Determine the (x, y) coordinate at the center of the cell enclosing the given text.  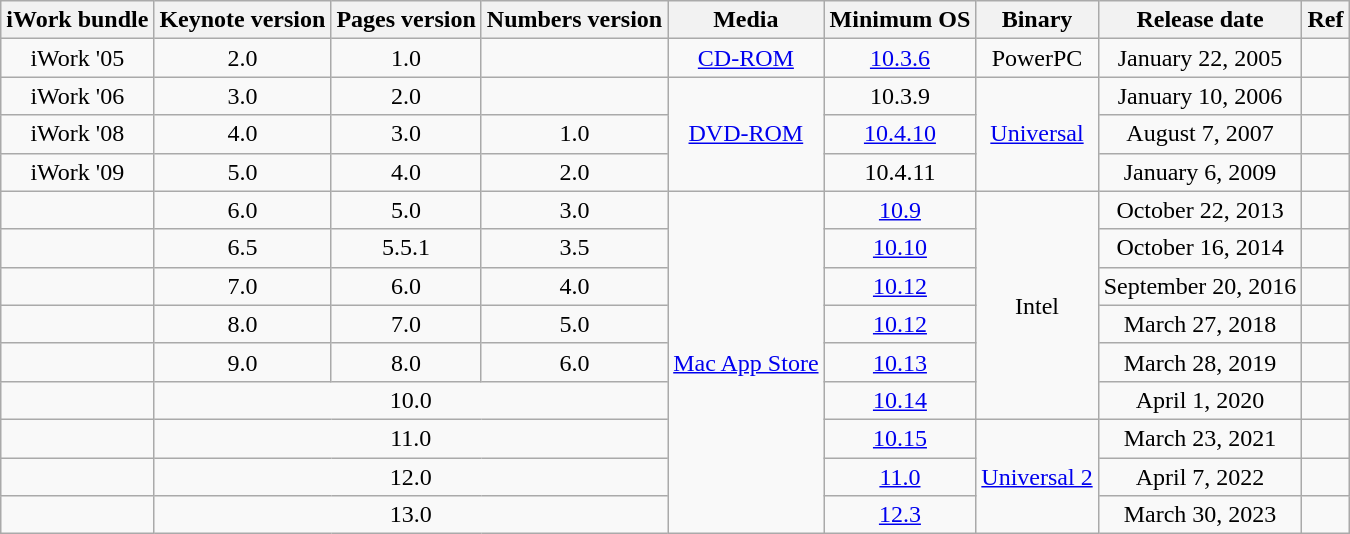
Ref (1326, 20)
March 23, 2021 (1200, 438)
12.3 (900, 515)
April 7, 2022 (1200, 477)
January 10, 2006 (1200, 96)
Universal 2 (1037, 476)
6.5 (242, 248)
Media (746, 20)
10.4.11 (900, 172)
9.0 (242, 362)
10.3.6 (900, 58)
10.4.10 (900, 134)
Binary (1037, 20)
Numbers version (574, 20)
April 1, 2020 (1200, 400)
Release date (1200, 20)
Pages version (406, 20)
3.5 (574, 248)
10.15 (900, 438)
10.3.9 (900, 96)
10.10 (900, 248)
10.14 (900, 400)
January 22, 2005 (1200, 58)
October 16, 2014 (1200, 248)
March 30, 2023 (1200, 515)
Intel (1037, 305)
5.5.1 (406, 248)
CD-ROM (746, 58)
January 6, 2009 (1200, 172)
Universal (1037, 134)
10.9 (900, 210)
13.0 (411, 515)
Mac App Store (746, 362)
iWork '06 (78, 96)
10.0 (411, 400)
October 22, 2013 (1200, 210)
August 7, 2007 (1200, 134)
iWork '08 (78, 134)
iWork '05 (78, 58)
10.13 (900, 362)
iWork '09 (78, 172)
Keynote version (242, 20)
Minimum OS (900, 20)
DVD-ROM (746, 134)
March 27, 2018 (1200, 324)
PowerPC (1037, 58)
September 20, 2016 (1200, 286)
iWork bundle (78, 20)
12.0 (411, 477)
March 28, 2019 (1200, 362)
